Determine the [x, y] coordinate at the center of the cell enclosing the given text.  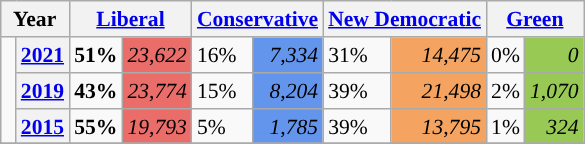
7,334 [288, 55]
16% [222, 55]
Green [535, 19]
324 [554, 126]
31% [357, 55]
19,793 [156, 126]
2% [506, 91]
5% [222, 126]
New Democratic [404, 19]
2019 [42, 91]
2015 [42, 126]
15% [222, 91]
51% [96, 55]
Liberal [130, 19]
0 [554, 55]
2021 [42, 55]
14,475 [438, 55]
8,204 [288, 91]
Conservative [258, 19]
21,498 [438, 91]
1,785 [288, 126]
55% [96, 126]
13,795 [438, 126]
23,774 [156, 91]
23,622 [156, 55]
1% [506, 126]
1,070 [554, 91]
43% [96, 91]
Year [34, 19]
0% [506, 55]
